From the cell containing the given text, extract its center point as (x, y) coordinate. 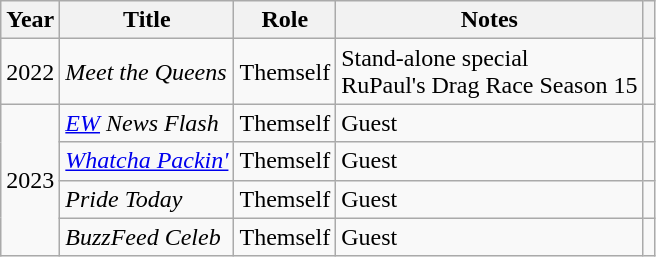
2022 (30, 72)
Role (285, 20)
Stand-alone specialRuPaul's Drag Race Season 15 (490, 72)
Title (147, 20)
BuzzFeed Celeb (147, 237)
Meet the Queens (147, 72)
Notes (490, 20)
EW News Flash (147, 123)
Whatcha Packin' (147, 161)
Year (30, 20)
Pride Today (147, 199)
2023 (30, 180)
